Identify which cell holds the provided text, then report its [X, Y] central coordinate. 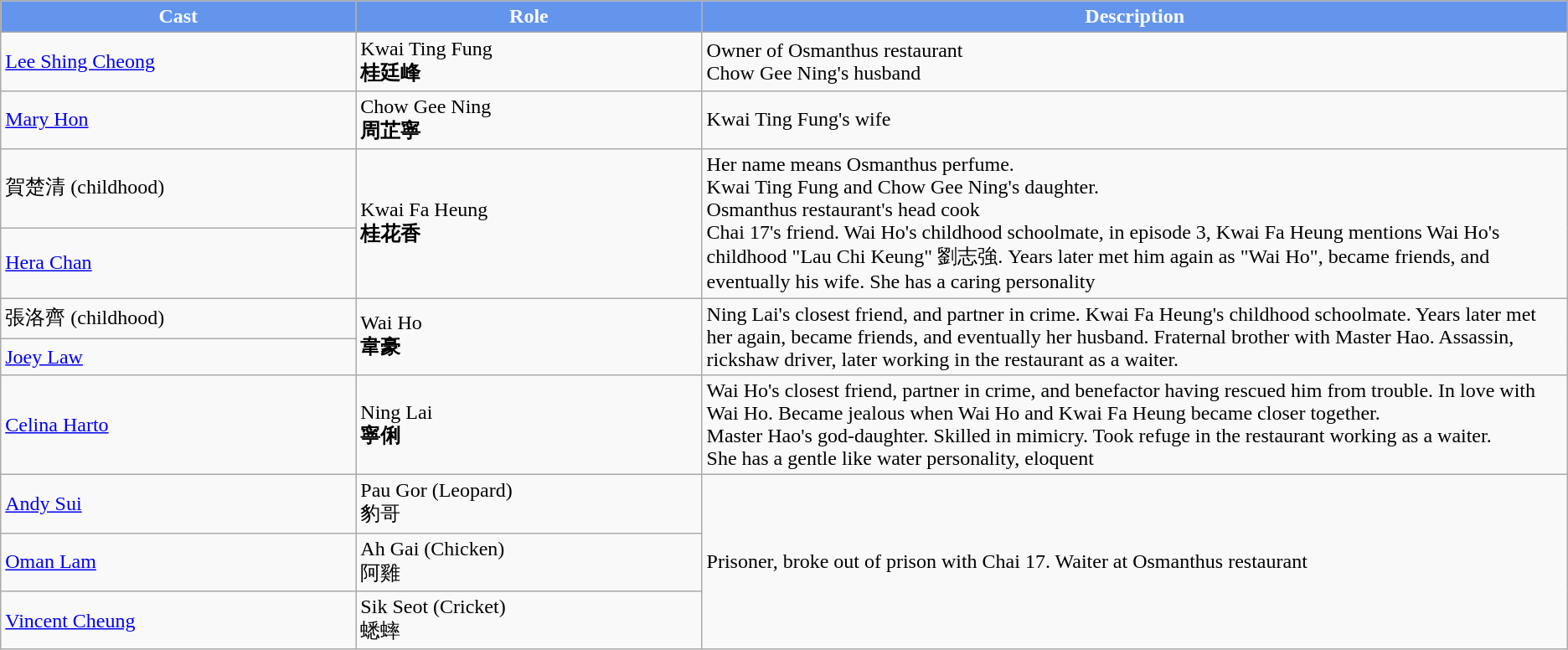
Ah Gai (Chicken)阿雞 [529, 562]
Wai Ho韋豪 [529, 337]
Pau Gor (Leopard)豹哥 [529, 504]
Oman Lam [178, 562]
Andy Sui [178, 504]
Vincent Cheung [178, 621]
Chow Gee Ning周芷寧 [529, 120]
Ning Lai寧俐 [529, 426]
Kwai Ting Fung桂廷峰 [529, 62]
Joey Law [178, 357]
Kwai Fa Heung桂花香 [529, 224]
Mary Hon [178, 120]
Cast [178, 17]
Prisoner, broke out of prison with Chai 17. Waiter at Osmanthus restaurant [1134, 563]
賀楚清 (childhood) [178, 188]
Lee Shing Cheong [178, 62]
Owner of Osmanthus restaurantChow Gee Ning's husband [1134, 62]
Description [1134, 17]
Role [529, 17]
Kwai Ting Fung's wife [1134, 120]
Sik Seot (Cricket)蟋蟀 [529, 621]
Hera Chan [178, 263]
張洛齊 (childhood) [178, 318]
Celina Harto [178, 426]
